Pinpoint the cell where the given text exists, returning its [x, y] midpoint coordinate. 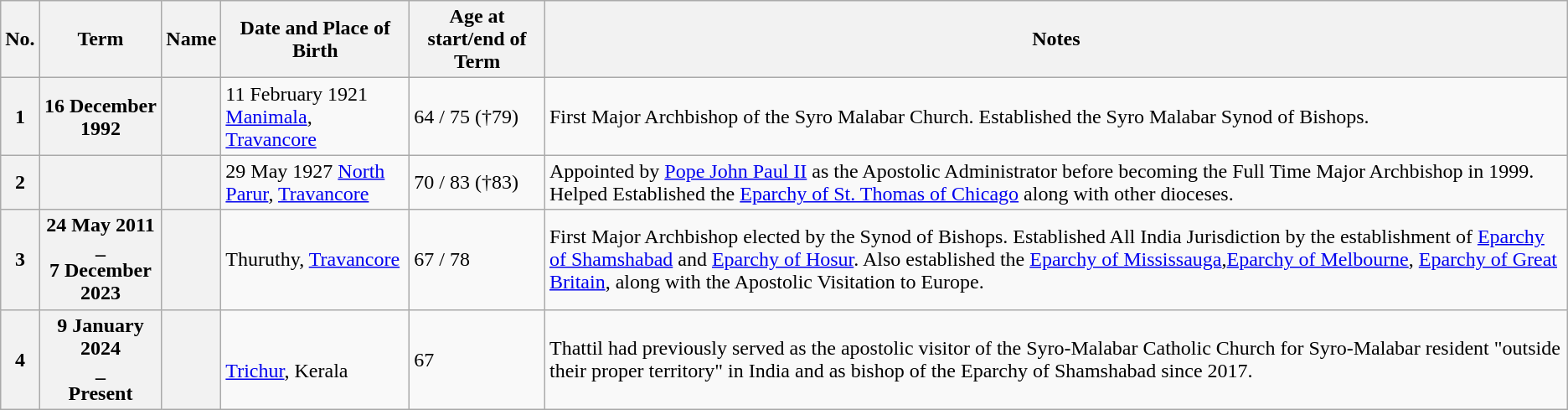
3 [20, 260]
Thuruthy, Travancore [315, 260]
67 [477, 359]
64 / 75 (†79) [477, 117]
No. [20, 39]
4 [20, 359]
2 [20, 183]
Name [191, 39]
67 / 78 [477, 260]
11 February 1921 Manimala, Travancore [315, 117]
Trichur, Kerala [315, 359]
29 May 1927 North Parur, Travancore [315, 183]
Notes [1055, 39]
Date and Place of Birth [315, 39]
16 December 1992 [101, 117]
24 May 2011_7 December 2023 [101, 260]
Age at start/end of Term [477, 39]
1 [20, 117]
9 January 2024_Present [101, 359]
First Major Archbishop of the Syro Malabar Church. Established the Syro Malabar Synod of Bishops. [1055, 117]
70 / 83 (†83) [477, 183]
Term [101, 39]
